Detect which cell encompasses the target text, then output its [X, Y] center coordinate. 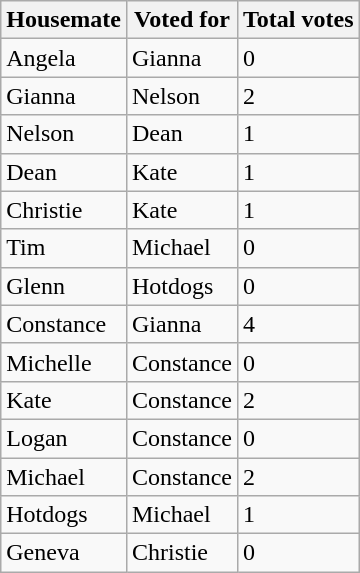
Tim [64, 248]
Michelle [64, 362]
Logan [64, 438]
Housemate [64, 20]
Angela [64, 58]
Geneva [64, 553]
Glenn [64, 286]
4 [299, 324]
Voted for [182, 20]
Total votes [299, 20]
